For the text-containing cell, return its midpoint in (x, y) coordinate format. 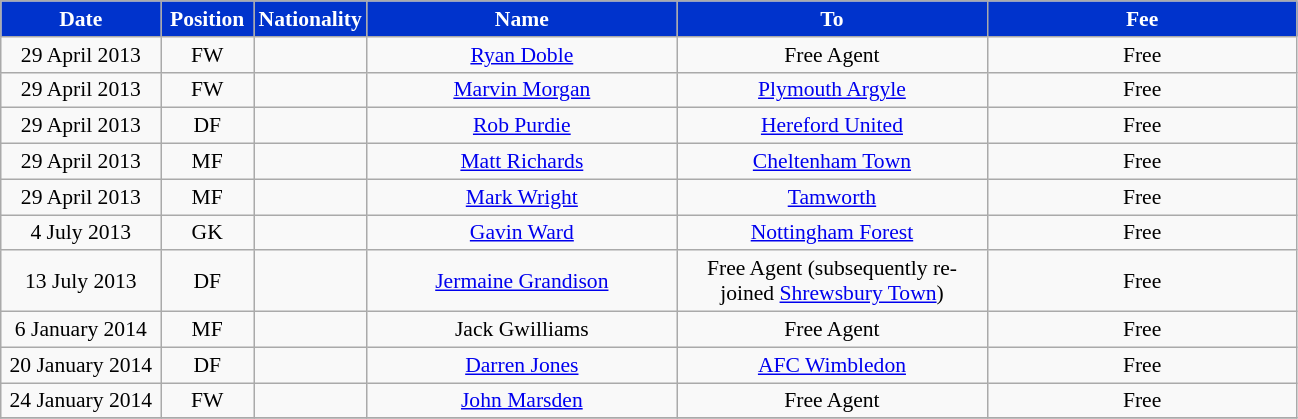
Date (81, 19)
Gavin Ward (522, 233)
Cheltenham Town (832, 162)
6 January 2014 (81, 330)
Mark Wright (522, 197)
John Marsden (522, 401)
Nationality (310, 19)
Jermaine Grandison (522, 282)
Name (522, 19)
Marvin Morgan (522, 90)
4 July 2013 (81, 233)
Hereford United (832, 126)
Ryan Doble (522, 55)
Position (208, 19)
20 January 2014 (81, 365)
24 January 2014 (81, 401)
Matt Richards (522, 162)
Fee (1142, 19)
To (832, 19)
Rob Purdie (522, 126)
Jack Gwilliams (522, 330)
Tamworth (832, 197)
Darren Jones (522, 365)
Plymouth Argyle (832, 90)
GK (208, 233)
Free Agent (subsequently re-joined Shrewsbury Town) (832, 282)
AFC Wimbledon (832, 365)
13 July 2013 (81, 282)
Nottingham Forest (832, 233)
